Locate the cell with the specified text and output its (X, Y) center coordinate. 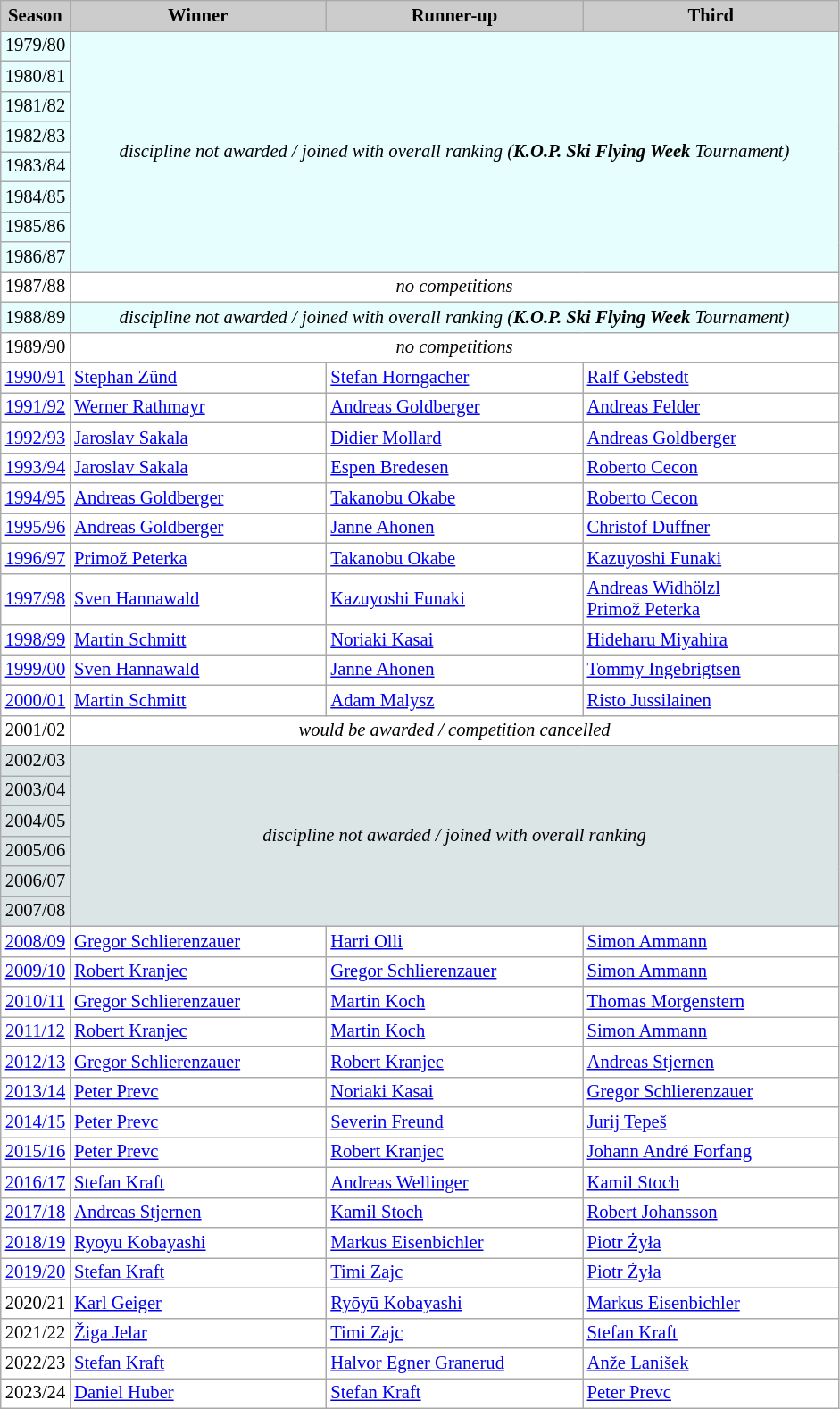
Stefan Horngacher (453, 378)
2019/20 (36, 1272)
1979/80 (36, 46)
1989/90 (36, 347)
1985/86 (36, 227)
2007/08 (36, 911)
Halvor Egner Granerud (453, 1363)
2010/11 (36, 1001)
Adam Malysz (453, 700)
Didier Mollard (453, 438)
1999/00 (36, 670)
Jurij Tepeš (711, 1122)
Hideharu Miyahira (711, 640)
Harri Olli (453, 941)
1988/89 (36, 317)
2006/07 (36, 881)
1983/84 (36, 166)
2023/24 (36, 1393)
Andreas Widhölzl Primož Peterka (711, 599)
Winner (198, 15)
2009/10 (36, 971)
1990/91 (36, 378)
Daniel Huber (198, 1393)
Ryoyu Kobayashi (198, 1242)
Third (711, 15)
2008/09 (36, 941)
2017/18 (36, 1213)
2002/03 (36, 760)
1987/88 (36, 287)
2016/17 (36, 1182)
2021/22 (36, 1333)
Ralf Gebstedt (711, 378)
would be awarded / competition cancelled (454, 730)
2001/02 (36, 730)
discipline not awarded / joined with overall ranking (454, 835)
Season (36, 15)
2018/19 (36, 1242)
Espen Bredesen (453, 468)
2022/23 (36, 1363)
1993/94 (36, 468)
Tommy Ingebrigtsen (711, 670)
2000/01 (36, 700)
1981/82 (36, 106)
Andreas Wellinger (453, 1182)
1998/99 (36, 640)
1991/92 (36, 407)
2012/13 (36, 1062)
1986/87 (36, 256)
Andreas Felder (711, 407)
Werner Rathmayr (198, 407)
1995/96 (36, 528)
2005/06 (36, 851)
Christof Duffner (711, 528)
Severin Freund (453, 1122)
2013/14 (36, 1092)
Robert Johansson (711, 1213)
Runner-up (453, 15)
2014/15 (36, 1122)
1982/83 (36, 137)
2003/04 (36, 790)
1997/98 (36, 599)
1984/85 (36, 196)
Thomas Morgenstern (711, 1001)
Ryōyū Kobayashi (453, 1303)
1980/81 (36, 76)
2015/16 (36, 1152)
1996/97 (36, 558)
2004/05 (36, 821)
2011/12 (36, 1031)
2020/21 (36, 1303)
1994/95 (36, 497)
1992/93 (36, 438)
Risto Jussilainen (711, 700)
Primož Peterka (198, 558)
Karl Geiger (198, 1303)
Anže Lanišek (711, 1363)
Johann André Forfang (711, 1152)
Žiga Jelar (198, 1333)
Stephan Zünd (198, 378)
